Capture the cell that displays the provided text and extract its [X, Y] central coordinate. 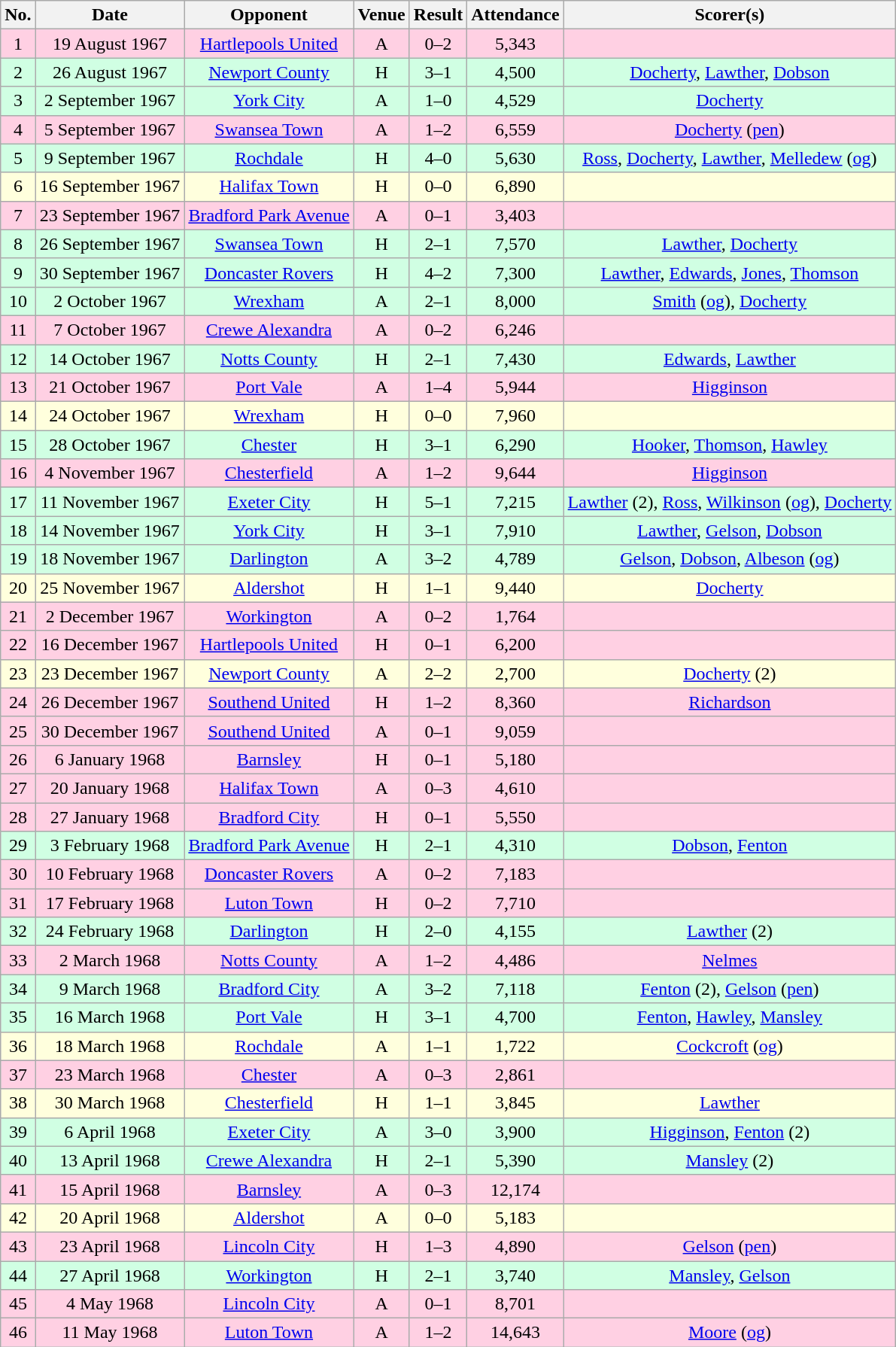
26 August 1967 [110, 72]
Nelmes [730, 960]
Ross, Docherty, Lawther, Melledew (og) [730, 158]
44 [18, 1276]
13 [18, 388]
13 April 1968 [110, 1160]
1–0 [438, 101]
43 [18, 1246]
3,845 [515, 1103]
Fenton, Hawley, Mansley [730, 1017]
22 [18, 645]
25 November 1967 [110, 588]
10 February 1968 [110, 874]
34 [18, 989]
6 April 1968 [110, 1132]
2,700 [515, 673]
Richardson [730, 702]
17 February 1968 [110, 903]
5 September 1967 [110, 129]
Scorer(s) [730, 15]
30 December 1967 [110, 731]
9,440 [515, 588]
Gelson, Dobson, Albeson (og) [730, 559]
41 [18, 1189]
9 September 1967 [110, 158]
10 [18, 301]
7,430 [515, 359]
Dobson, Fenton [730, 846]
4,610 [515, 788]
Attendance [515, 15]
20 April 1968 [110, 1218]
3,740 [515, 1276]
24 October 1967 [110, 416]
5,390 [515, 1160]
2 [18, 72]
23 [18, 673]
39 [18, 1132]
Edwards, Lawther [730, 359]
5,183 [515, 1218]
5,550 [515, 816]
3–0 [438, 1132]
23 September 1967 [110, 215]
4–2 [438, 272]
42 [18, 1218]
15 [18, 445]
16 September 1967 [110, 187]
26 September 1967 [110, 244]
31 [18, 903]
17 [18, 502]
2,861 [515, 1075]
2 December 1967 [110, 616]
30 March 1968 [110, 1103]
4,310 [515, 846]
4,486 [515, 960]
14 October 1967 [110, 359]
1 [18, 44]
9 [18, 272]
Venue [381, 15]
2 October 1967 [110, 301]
23 April 1968 [110, 1246]
1–3 [438, 1246]
Docherty, Lawther, Dobson [730, 72]
38 [18, 1103]
Gelson (pen) [730, 1246]
27 April 1968 [110, 1276]
5,180 [515, 759]
12,174 [515, 1189]
8,701 [515, 1304]
5,343 [515, 44]
Mansley (2) [730, 1160]
2 March 1968 [110, 960]
19 August 1967 [110, 44]
2 September 1967 [110, 101]
Lawther, Edwards, Jones, Thomson [730, 272]
2–0 [438, 932]
11 November 1967 [110, 502]
4,529 [515, 101]
35 [18, 1017]
2–2 [438, 673]
4 [18, 129]
Higginson, Fenton (2) [730, 1132]
4,700 [515, 1017]
8,000 [515, 301]
23 December 1967 [110, 673]
16 December 1967 [110, 645]
6,200 [515, 645]
7,300 [515, 272]
4,155 [515, 932]
5 [18, 158]
Docherty (2) [730, 673]
7,710 [515, 903]
30 September 1967 [110, 272]
Lawther [730, 1103]
28 October 1967 [110, 445]
5–1 [438, 502]
7 [18, 215]
3,900 [515, 1132]
Lawther (2) [730, 932]
7,570 [515, 244]
21 [18, 616]
25 [18, 731]
3 February 1968 [110, 846]
4 May 1968 [110, 1304]
4,890 [515, 1246]
6,559 [515, 129]
1,764 [515, 616]
33 [18, 960]
23 March 1968 [110, 1075]
7,960 [515, 416]
9,644 [515, 473]
12 [18, 359]
26 [18, 759]
27 [18, 788]
18 March 1968 [110, 1046]
6,290 [515, 445]
7 October 1967 [110, 330]
5,944 [515, 388]
28 [18, 816]
9,059 [515, 731]
No. [18, 15]
24 February 1968 [110, 932]
37 [18, 1075]
Docherty (pen) [730, 129]
7,215 [515, 502]
8 [18, 244]
32 [18, 932]
Opponent [269, 15]
Hooker, Thomson, Hawley [730, 445]
21 October 1967 [110, 388]
18 [18, 531]
40 [18, 1160]
Result [438, 15]
16 March 1968 [110, 1017]
Lawther, Gelson, Dobson [730, 531]
45 [18, 1304]
30 [18, 874]
4 November 1967 [110, 473]
26 December 1967 [110, 702]
8,360 [515, 702]
7,910 [515, 531]
Moore (og) [730, 1333]
14,643 [515, 1333]
29 [18, 846]
Date [110, 15]
14 November 1967 [110, 531]
19 [18, 559]
Smith (og), Docherty [730, 301]
6,890 [515, 187]
Lawther (2), Ross, Wilkinson (og), Docherty [730, 502]
6,246 [515, 330]
24 [18, 702]
27 January 1968 [110, 816]
Mansley, Gelson [730, 1276]
9 March 1968 [110, 989]
1,722 [515, 1046]
14 [18, 416]
4–0 [438, 158]
Fenton (2), Gelson (pen) [730, 989]
11 [18, 330]
7,183 [515, 874]
5,630 [515, 158]
1–4 [438, 388]
46 [18, 1333]
11 May 1968 [110, 1333]
Cockcroft (og) [730, 1046]
15 April 1968 [110, 1189]
3 [18, 101]
16 [18, 473]
7,118 [515, 989]
4,789 [515, 559]
20 [18, 588]
3,403 [515, 215]
18 November 1967 [110, 559]
6 [18, 187]
4,500 [515, 72]
20 January 1968 [110, 788]
36 [18, 1046]
Lawther, Docherty [730, 244]
6 January 1968 [110, 759]
